From the cell containing the given text, extract its center point as [X, Y] coordinate. 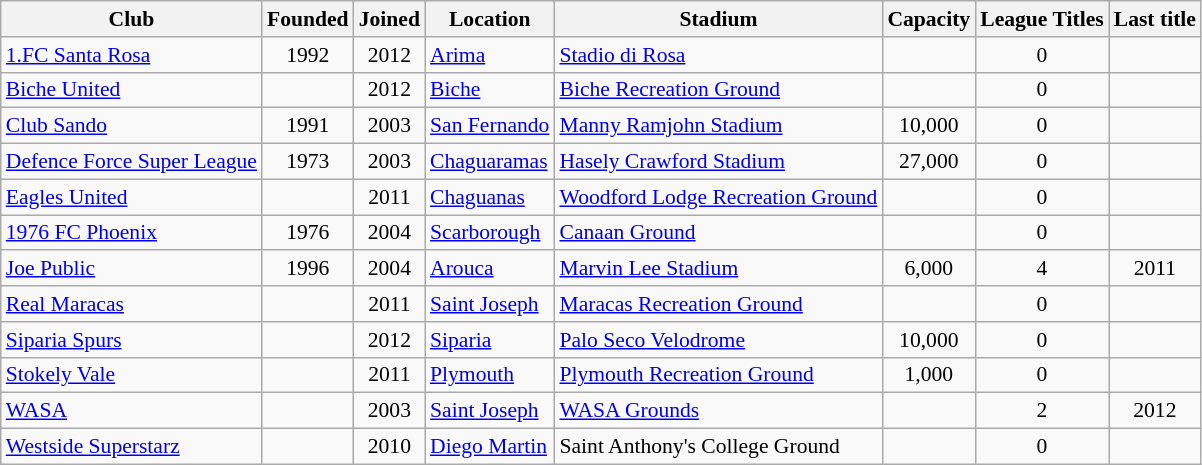
Westside Superstarz [132, 447]
Last title [1155, 19]
Stadio di Rosa [718, 55]
Canaan Ground [718, 233]
1.FC Santa Rosa [132, 55]
Stokely Vale [132, 375]
Scarborough [490, 233]
Eagles United [132, 197]
Marvin Lee Stadium [718, 269]
Location [490, 19]
Defence Force Super League [132, 162]
Capacity [928, 19]
1976 FC Phoenix [132, 233]
Plymouth [490, 375]
Maracas Recreation Ground [718, 304]
Biche United [132, 90]
Palo Seco Velodrome [718, 340]
Joe Public [132, 269]
1,000 [928, 375]
2010 [390, 447]
Stadium [718, 19]
League Titles [1042, 19]
Hasely Crawford Stadium [718, 162]
Real Maracas [132, 304]
Arima [490, 55]
Plymouth Recreation Ground [718, 375]
Saint Anthony's College Ground [718, 447]
WASA Grounds [718, 411]
1991 [308, 126]
Chaguaramas [490, 162]
2 [1042, 411]
San Fernando [490, 126]
1973 [308, 162]
Chaguanas [490, 197]
6,000 [928, 269]
Joined [390, 19]
4 [1042, 269]
Diego Martin [490, 447]
Siparia [490, 340]
Arouca [490, 269]
Siparia Spurs [132, 340]
Manny Ramjohn Stadium [718, 126]
1992 [308, 55]
Woodford Lodge Recreation Ground [718, 197]
Club Sando [132, 126]
Founded [308, 19]
Biche [490, 90]
27,000 [928, 162]
1996 [308, 269]
WASA [132, 411]
1976 [308, 233]
Biche Recreation Ground [718, 90]
Club [132, 19]
